Detect which cell encompasses the target text, then output its (X, Y) center coordinate. 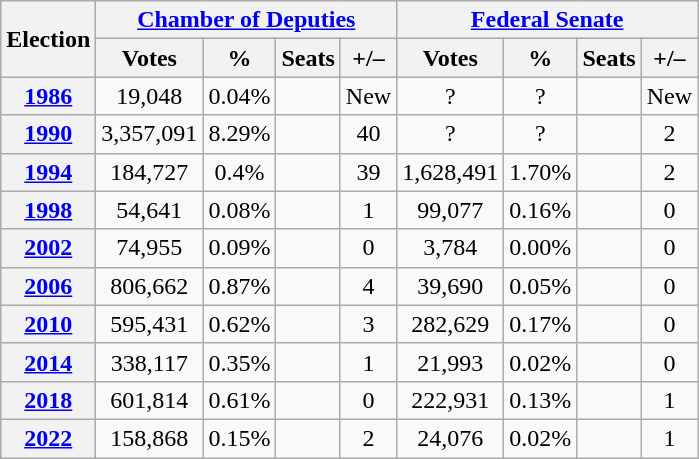
2006 (48, 286)
8.29% (240, 134)
0.16% (540, 210)
0.04% (240, 96)
2022 (48, 438)
74,955 (150, 248)
3,357,091 (150, 134)
1990 (48, 134)
99,077 (450, 210)
Election (48, 39)
1,628,491 (450, 172)
0.4% (240, 172)
40 (368, 134)
222,931 (450, 400)
0.15% (240, 438)
Chamber of Deputies (246, 20)
0.35% (240, 362)
282,629 (450, 324)
0.00% (540, 248)
1986 (48, 96)
19,048 (150, 96)
806,662 (150, 286)
2002 (48, 248)
54,641 (150, 210)
0.08% (240, 210)
0.17% (540, 324)
39 (368, 172)
338,117 (150, 362)
2010 (48, 324)
158,868 (150, 438)
4 (368, 286)
1.70% (540, 172)
601,814 (150, 400)
184,727 (150, 172)
21,993 (450, 362)
0.05% (540, 286)
595,431 (150, 324)
0.87% (240, 286)
2018 (48, 400)
2014 (48, 362)
39,690 (450, 286)
1994 (48, 172)
3,784 (450, 248)
1998 (48, 210)
24,076 (450, 438)
0.62% (240, 324)
0.13% (540, 400)
0.61% (240, 400)
0.09% (240, 248)
Federal Senate (548, 20)
3 (368, 324)
